Capture the cell that displays the provided text and extract its (X, Y) central coordinate. 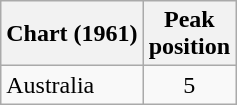
Peakposition (189, 34)
Chart (1961) (72, 34)
5 (189, 85)
Australia (72, 85)
